Identify which cell holds the provided text, then report its [x, y] central coordinate. 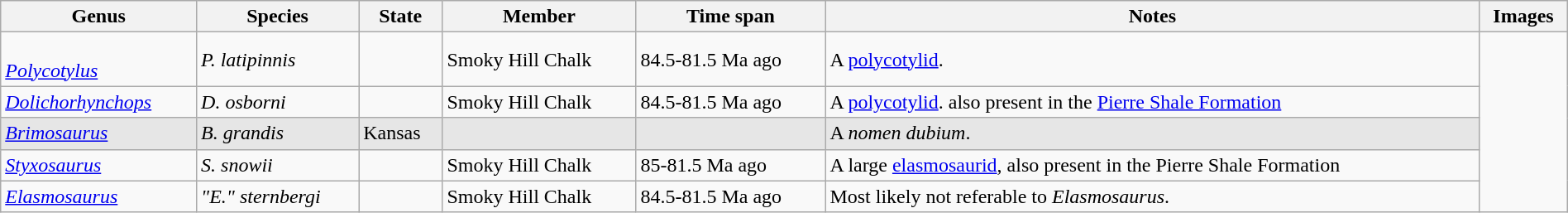
"E." sternbergi [278, 196]
S. snowii [278, 165]
P. latipinnis [278, 60]
Most likely not referable to Elasmosaurus. [1153, 196]
Species [278, 17]
Member [539, 17]
Time span [731, 17]
Notes [1153, 17]
A polycotylid. [1153, 60]
Polycotylus [99, 60]
A large elasmosaurid, also present in the Pierre Shale Formation [1153, 165]
Dolichorhynchops [99, 102]
B. grandis [278, 133]
Kansas [400, 133]
Styxosaurus [99, 165]
Elasmosaurus [99, 196]
A nomen dubium. [1153, 133]
D. osborni [278, 102]
Images [1523, 17]
Genus [99, 17]
Brimosaurus [99, 133]
A polycotylid. also present in the Pierre Shale Formation [1153, 102]
State [400, 17]
85-81.5 Ma ago [731, 165]
